Capture the cell that displays the provided text and extract its [x, y] central coordinate. 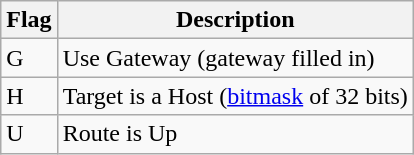
H [29, 96]
Route is Up [235, 134]
Use Gateway (gateway filled in) [235, 58]
G [29, 58]
U [29, 134]
Flag [29, 20]
Description [235, 20]
Target is a Host (bitmask of 32 bits) [235, 96]
